Find where the given text appears and provide that cell's center as (x, y) coordinate. 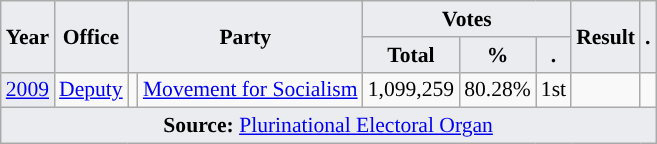
2009 (28, 90)
% (498, 55)
Year (28, 36)
Movement for Socialism (250, 90)
Result (606, 36)
Total (411, 55)
Deputy (91, 90)
Source: Plurinational Electoral Organ (328, 126)
Votes (467, 19)
Office (91, 36)
Party (246, 36)
1st (554, 90)
1,099,259 (411, 90)
80.28% (498, 90)
